Return the (x, y) coordinate for the center point of the cell that contains the specified text.  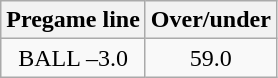
Pregame line (74, 20)
BALL –3.0 (74, 58)
59.0 (210, 58)
Over/under (210, 20)
